Pinpoint the cell where the given text exists, returning its (x, y) midpoint coordinate. 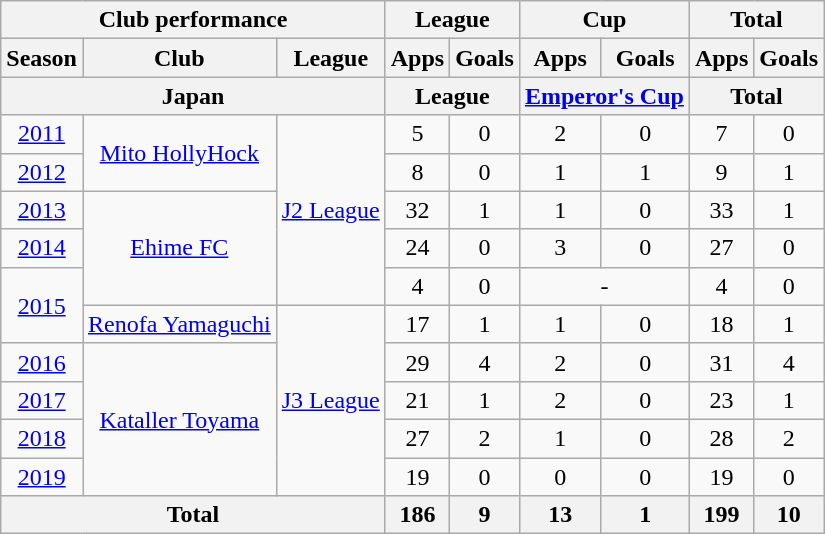
2016 (42, 362)
7 (721, 134)
10 (789, 515)
24 (417, 248)
2012 (42, 172)
3 (560, 248)
2019 (42, 477)
Kataller Toyama (179, 419)
2017 (42, 400)
2013 (42, 210)
J3 League (330, 400)
Cup (604, 20)
18 (721, 324)
Renofa Yamaguchi (179, 324)
2018 (42, 438)
Season (42, 58)
31 (721, 362)
Club (179, 58)
2014 (42, 248)
21 (417, 400)
2011 (42, 134)
199 (721, 515)
23 (721, 400)
29 (417, 362)
Japan (193, 96)
- (604, 286)
33 (721, 210)
28 (721, 438)
8 (417, 172)
Ehime FC (179, 248)
2015 (42, 305)
17 (417, 324)
32 (417, 210)
Mito HollyHock (179, 153)
Emperor's Cup (604, 96)
13 (560, 515)
Club performance (193, 20)
J2 League (330, 210)
5 (417, 134)
186 (417, 515)
